Return (X, Y) of the center of cell containing provided text 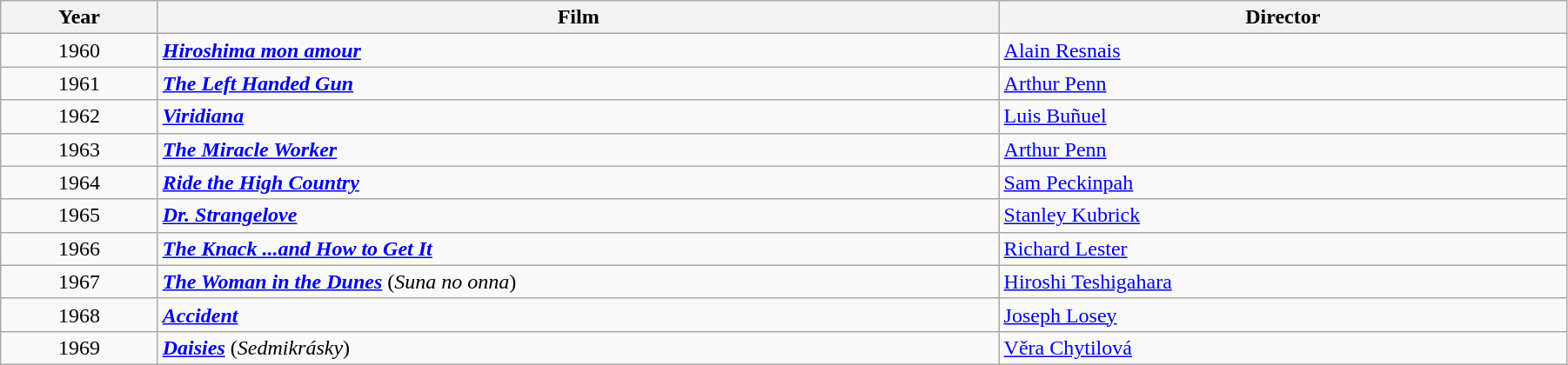
Hiroshi Teshigahara (1283, 282)
Hiroshima mon amour (578, 50)
Year (79, 17)
1968 (79, 315)
1969 (79, 348)
The Knack ...and How to Get It (578, 249)
1961 (79, 83)
1967 (79, 282)
The Miracle Worker (578, 149)
Luis Buñuel (1283, 116)
Alain Resnais (1283, 50)
The Woman in the Dunes (Suna no onna) (578, 282)
1962 (79, 116)
1960 (79, 50)
Viridiana (578, 116)
1964 (79, 182)
Dr. Strangelove (578, 216)
Věra Chytilová (1283, 348)
Joseph Losey (1283, 315)
Ride the High Country (578, 182)
Director (1283, 17)
1965 (79, 216)
Accident (578, 315)
Sam Peckinpah (1283, 182)
1966 (79, 249)
Daisies (Sedmikrásky) (578, 348)
Film (578, 17)
1963 (79, 149)
Richard Lester (1283, 249)
The Left Handed Gun (578, 83)
Stanley Kubrick (1283, 216)
